Detect which cell encompasses the target text, then output its (x, y) center coordinate. 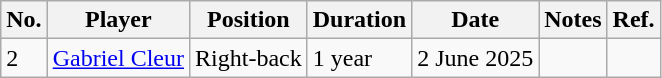
Player (118, 20)
Date (476, 20)
Ref. (634, 20)
2 (24, 58)
No. (24, 20)
Duration (359, 20)
Right-back (249, 58)
Gabriel Cleur (118, 58)
2 June 2025 (476, 58)
1 year (359, 58)
Notes (573, 20)
Position (249, 20)
